From the cell containing the given text, extract its center point as (X, Y) coordinate. 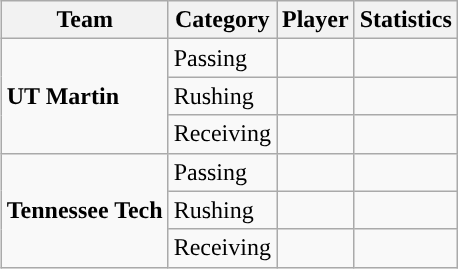
Category (222, 20)
Team (84, 20)
Player (315, 20)
UT Martin (84, 96)
Statistics (406, 20)
Tennessee Tech (84, 210)
